Identify which cell holds the provided text, then report its (X, Y) central coordinate. 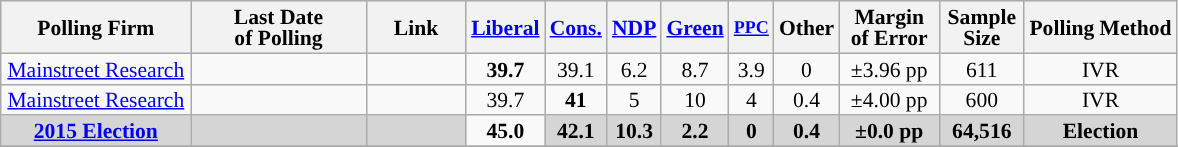
Last Dateof Polling (278, 27)
64,516 (982, 132)
±3.96 pp (889, 68)
45.0 (505, 132)
39.1 (576, 68)
2.2 (694, 132)
Green (694, 27)
10 (694, 100)
8.7 (694, 68)
3.9 (752, 68)
5 (634, 100)
2015 Election (96, 132)
±4.00 pp (889, 100)
Cons. (576, 27)
Link (416, 27)
10.3 (634, 132)
Election (1100, 132)
6.2 (634, 68)
SampleSize (982, 27)
Liberal (505, 27)
42.1 (576, 132)
600 (982, 100)
±0.0 pp (889, 132)
611 (982, 68)
Marginof Error (889, 27)
41 (576, 100)
NDP (634, 27)
Polling Firm (96, 27)
Polling Method (1100, 27)
Other (806, 27)
PPC (752, 27)
4 (752, 100)
